Pinpoint the cell where the given text exists, returning its [x, y] midpoint coordinate. 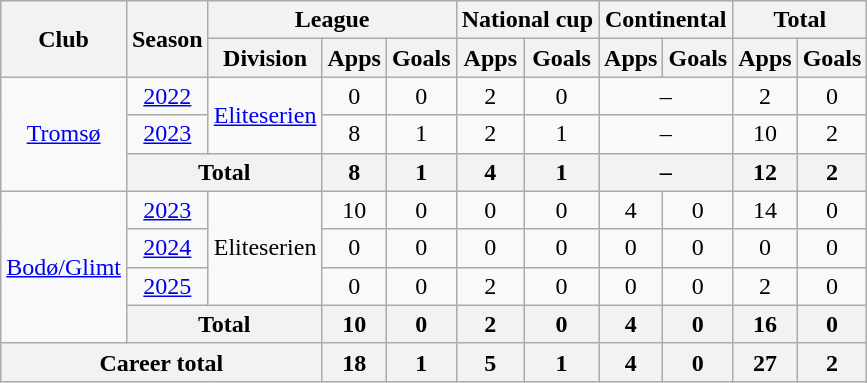
16 [765, 324]
14 [765, 210]
12 [765, 172]
Career total [162, 362]
Club [64, 39]
5 [490, 362]
18 [354, 362]
Season [167, 39]
League [332, 20]
2025 [167, 286]
27 [765, 362]
2022 [167, 96]
Tromsø [64, 134]
2024 [167, 248]
National cup [527, 20]
Division [265, 58]
Bodø/Glimt [64, 267]
Continental [666, 20]
